Locate the cell with the specified text and output its (X, Y) center coordinate. 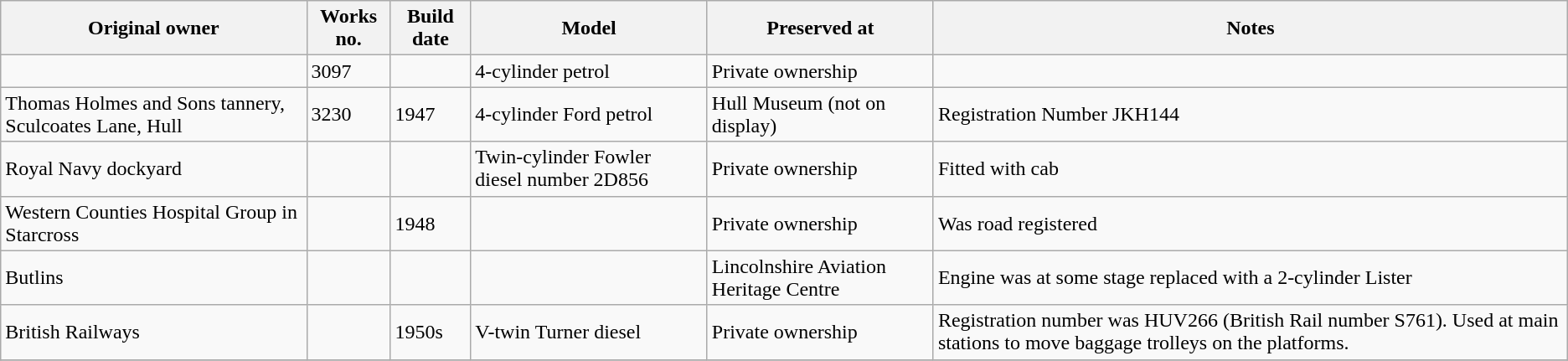
V-twin Turner diesel (589, 332)
4-cylinder petrol (589, 71)
British Railways (154, 332)
4-cylinder Ford petrol (589, 114)
3097 (348, 71)
Preserved at (820, 28)
Lincolnshire Aviation Heritage Centre (820, 278)
1950s (431, 332)
Notes (1250, 28)
Build date (431, 28)
Model (589, 28)
Works no. (348, 28)
3230 (348, 114)
Fitted with cab (1250, 169)
Registration number was HUV266 (British Rail number S761). Used at main stations to move baggage trolleys on the platforms. (1250, 332)
Royal Navy dockyard (154, 169)
Was road registered (1250, 223)
Twin-cylinder Fowler diesel number 2D856 (589, 169)
Original owner (154, 28)
1948 (431, 223)
Thomas Holmes and Sons tannery, Sculcoates Lane, Hull (154, 114)
Engine was at some stage replaced with a 2-cylinder Lister (1250, 278)
Butlins (154, 278)
Western Counties Hospital Group in Starcross (154, 223)
Hull Museum (not on display) (820, 114)
1947 (431, 114)
Registration Number JKH144 (1250, 114)
